Scan for the cell matching the given text and deliver its (X, Y) coordinate at center. 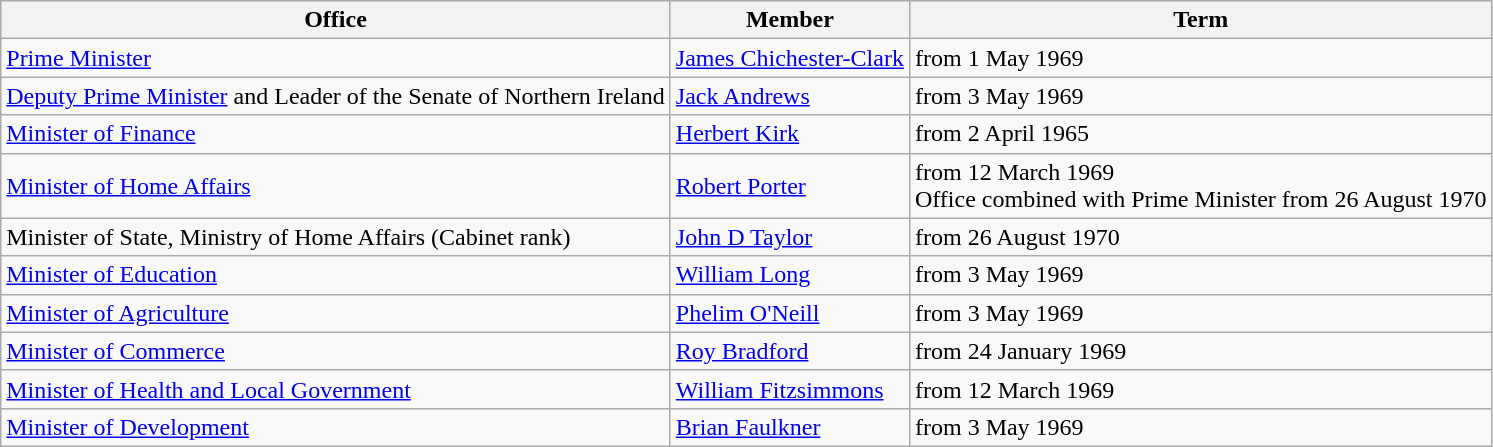
Minister of Development (336, 427)
Phelim O'Neill (790, 313)
William Long (790, 275)
Herbert Kirk (790, 134)
Roy Bradford (790, 351)
William Fitzsimmons (790, 389)
Minister of Health and Local Government (336, 389)
Deputy Prime Minister and Leader of the Senate of Northern Ireland (336, 96)
Minister of Commerce (336, 351)
Brian Faulkner (790, 427)
from 26 August 1970 (1200, 237)
John D Taylor (790, 237)
from 1 May 1969 (1200, 58)
from 12 March 1969 Office combined with Prime Minister from 26 August 1970 (1200, 186)
Term (1200, 20)
Minister of Finance (336, 134)
James Chichester-Clark (790, 58)
from 24 January 1969 (1200, 351)
Minister of Education (336, 275)
Prime Minister (336, 58)
Member (790, 20)
Office (336, 20)
Minister of Agriculture (336, 313)
Robert Porter (790, 186)
Minister of Home Affairs (336, 186)
from 2 April 1965 (1200, 134)
Minister of State, Ministry of Home Affairs (Cabinet rank) (336, 237)
from 12 March 1969 (1200, 389)
Jack Andrews (790, 96)
